Find where the given text appears and provide that cell's center as (X, Y) coordinate. 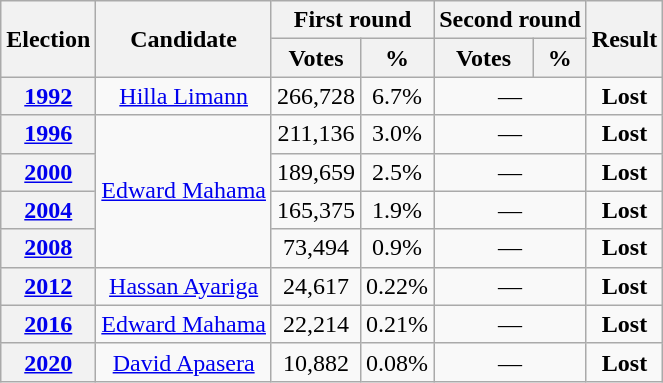
2008 (48, 248)
211,136 (316, 134)
1996 (48, 134)
2012 (48, 286)
Result (624, 39)
2020 (48, 362)
0.22% (398, 286)
266,728 (316, 96)
2016 (48, 324)
2000 (48, 172)
0.9% (398, 248)
6.7% (398, 96)
1992 (48, 96)
10,882 (316, 362)
0.21% (398, 324)
3.0% (398, 134)
0.08% (398, 362)
Hassan Ayariga (184, 286)
22,214 (316, 324)
Hilla Limann (184, 96)
First round (352, 20)
Second round (510, 20)
Candidate (184, 39)
165,375 (316, 210)
1.9% (398, 210)
189,659 (316, 172)
73,494 (316, 248)
David Apasera (184, 362)
Election (48, 39)
2004 (48, 210)
2.5% (398, 172)
24,617 (316, 286)
